Extract the (x, y) coordinate from the center of the cell holding the provided text.  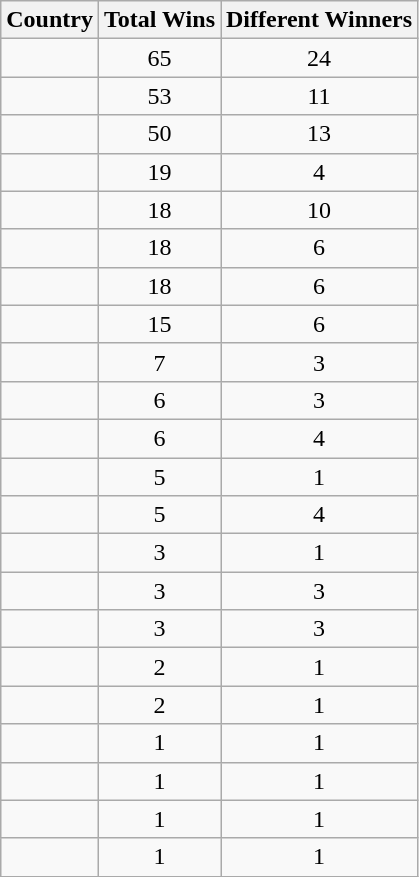
10 (318, 210)
Total Wins (159, 20)
24 (318, 58)
19 (159, 172)
65 (159, 58)
13 (318, 134)
Different Winners (318, 20)
53 (159, 96)
50 (159, 134)
15 (159, 324)
11 (318, 96)
7 (159, 362)
Country (50, 20)
